Search for the cell housing the specified text and yield its (x, y) center coordinate. 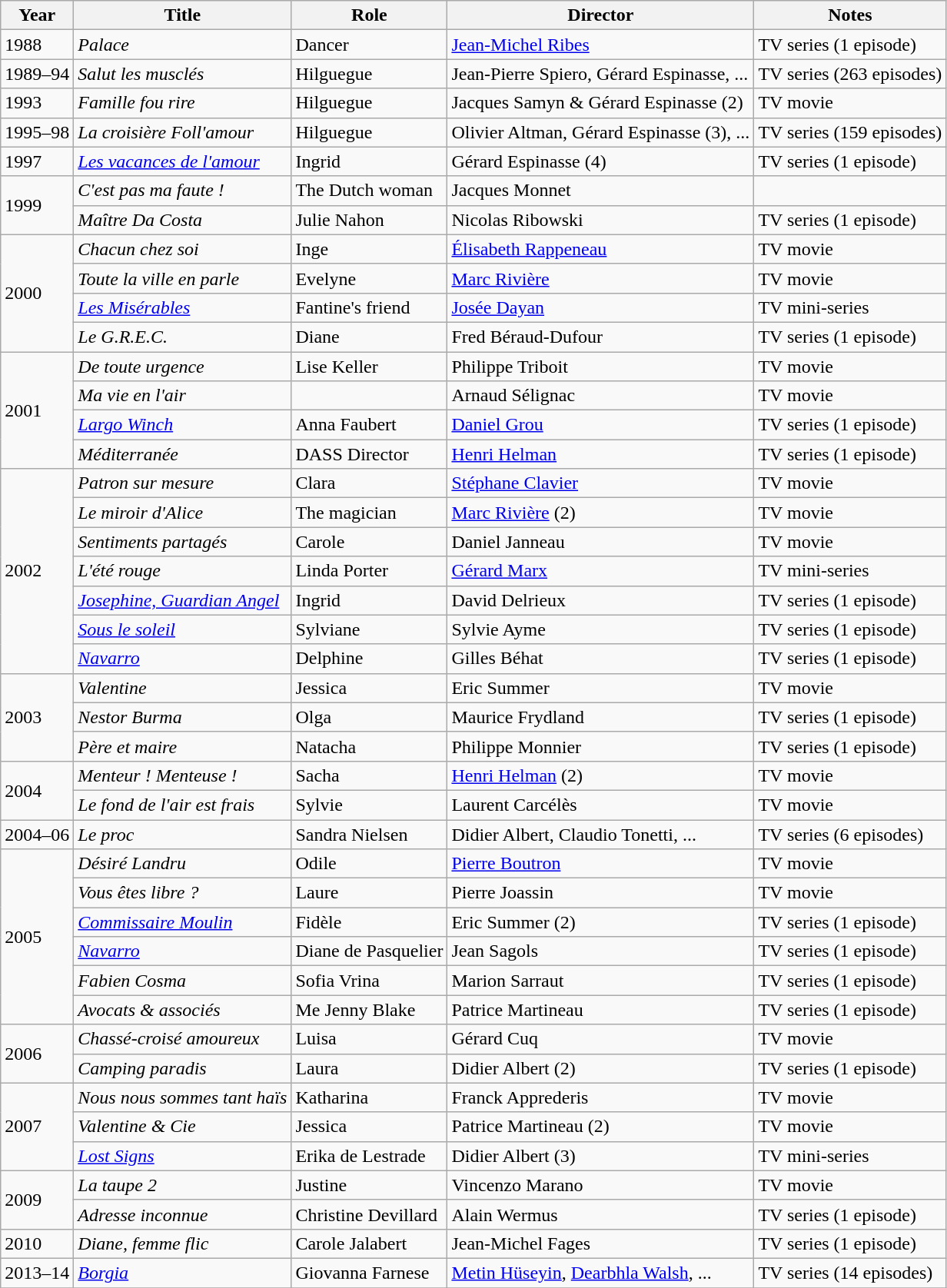
1997 (37, 161)
Jean-Michel Fages (601, 1243)
Commissaire Moulin (183, 922)
Me Jenny Blake (369, 1010)
Chacun chez soi (183, 249)
Gérard Espinasse (4) (601, 161)
Valentine (183, 688)
Maurice Frydland (601, 717)
Jacques Samyn & Gérard Espinasse (2) (601, 103)
Didier Albert (2) (601, 1068)
Pierre Joassin (601, 893)
Maître Da Costa (183, 220)
Josée Dayan (601, 307)
Palace (183, 45)
Giovanna Farnese (369, 1273)
Katharina (369, 1097)
Delphine (369, 659)
Largo Winch (183, 425)
Avocats & associés (183, 1010)
Laure (369, 893)
David Delrieux (601, 600)
1999 (37, 205)
Fidèle (369, 922)
Natacha (369, 746)
Odile (369, 864)
Patrice Martineau (601, 1010)
Marion Sarraut (601, 981)
TV series (14 episodes) (850, 1273)
Marc Rivière (601, 278)
Lise Keller (369, 367)
Fred Béraud-Dufour (601, 337)
Linda Porter (369, 571)
1995–98 (37, 132)
C'est pas ma faute ! (183, 191)
2005 (37, 937)
Camping paradis (183, 1068)
2000 (37, 293)
Luisa (369, 1039)
Christine Devillard (369, 1214)
Dancer (369, 45)
Sentiments partagés (183, 542)
Sofia Vrina (369, 981)
Didier Albert, Claudio Tonetti, ... (601, 834)
Inge (369, 249)
Marc Rivière (2) (601, 513)
Laura (369, 1068)
2006 (37, 1054)
The magician (369, 513)
La croisière Foll'amour (183, 132)
Méditerranée (183, 454)
Olga (369, 717)
Henri Helman (601, 454)
Anna Faubert (369, 425)
Metin Hüseyin, Dearbhla Walsh, ... (601, 1273)
Notes (850, 15)
Gérard Cuq (601, 1039)
TV series (159 episodes) (850, 132)
Julie Nahon (369, 220)
Gilles Béhat (601, 659)
Jean-Pierre Spiero, Gérard Espinasse, ... (601, 74)
Henri Helman (2) (601, 775)
Chassé-croisé amoureux (183, 1039)
Les vacances de l'amour (183, 161)
Title (183, 15)
Valentine & Cie (183, 1127)
Pierre Boutron (601, 864)
Vous êtes libre ? (183, 893)
Sylvie (369, 805)
Erika de Lestrade (369, 1156)
Director (601, 15)
Jacques Monnet (601, 191)
2003 (37, 717)
Daniel Janneau (601, 542)
Père et maire (183, 746)
Fantine's friend (369, 307)
Ma vie en l'air (183, 396)
Role (369, 15)
2001 (37, 410)
Le proc (183, 834)
2007 (37, 1127)
2002 (37, 571)
Philippe Monnier (601, 746)
Menteur ! Menteuse ! (183, 775)
De toute urgence (183, 367)
1989–94 (37, 74)
Alain Wermus (601, 1214)
1988 (37, 45)
Jean-Michel Ribes (601, 45)
Sandra Nielsen (369, 834)
Eric Summer (601, 688)
Josephine, Guardian Angel (183, 600)
L'été rouge (183, 571)
Fabien Cosma (183, 981)
Philippe Triboit (601, 367)
Sacha (369, 775)
TV series (6 episodes) (850, 834)
Franck Apprederis (601, 1097)
Borgia (183, 1273)
Élisabeth Rappeneau (601, 249)
Year (37, 15)
Diane (369, 337)
Evelyne (369, 278)
Carole (369, 542)
Nous nous sommes tant haïs (183, 1097)
Stéphane Clavier (601, 483)
Les Misérables (183, 307)
2004–06 (37, 834)
2013–14 (37, 1273)
Jean Sagols (601, 951)
Le fond de l'air est frais (183, 805)
Patron sur mesure (183, 483)
Vincenzo Marano (601, 1185)
DASS Director (369, 454)
Patrice Martineau (2) (601, 1127)
1993 (37, 103)
Sylvie Ayme (601, 629)
Laurent Carcélès (601, 805)
2009 (37, 1200)
Clara (369, 483)
Salut les musclés (183, 74)
Justine (369, 1185)
Toute la ville en parle (183, 278)
Nicolas Ribowski (601, 220)
The Dutch woman (369, 191)
Diane de Pasquelier (369, 951)
Olivier Altman, Gérard Espinasse (3), ... (601, 132)
TV series (263 episodes) (850, 74)
2010 (37, 1243)
Diane, femme flic (183, 1243)
Adresse inconnue (183, 1214)
Gérard Marx (601, 571)
Le G.R.E.C. (183, 337)
Carole Jalabert (369, 1243)
Arnaud Sélignac (601, 396)
Nestor Burma (183, 717)
Sylviane (369, 629)
Famille fou rire (183, 103)
Didier Albert (3) (601, 1156)
Eric Summer (2) (601, 922)
Lost Signs (183, 1156)
Sous le soleil (183, 629)
La taupe 2 (183, 1185)
Le miroir d'Alice (183, 513)
Daniel Grou (601, 425)
2004 (37, 790)
Désiré Landru (183, 864)
